Identify which cell holds the provided text, then report its (x, y) central coordinate. 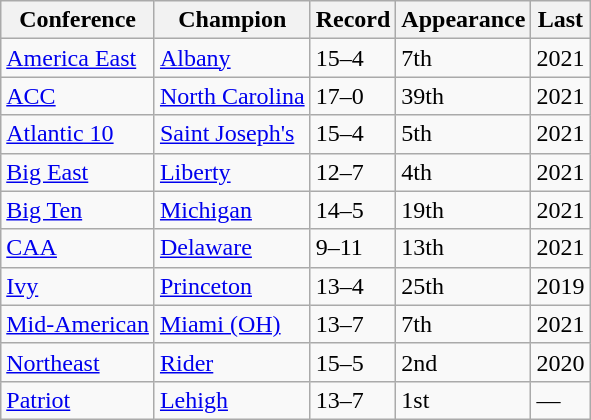
Record (353, 20)
13th (464, 248)
Patriot (78, 400)
Princeton (232, 286)
25th (464, 286)
17–0 (353, 96)
15–5 (353, 362)
Big Ten (78, 210)
Atlantic 10 (78, 134)
9–11 (353, 248)
Conference (78, 20)
4th (464, 172)
1st (464, 400)
North Carolina (232, 96)
2019 (560, 286)
Last (560, 20)
Champion (232, 20)
Ivy (78, 286)
America East (78, 58)
Miami (OH) (232, 324)
Mid-American (78, 324)
19th (464, 210)
13–4 (353, 286)
5th (464, 134)
Lehigh (232, 400)
2020 (560, 362)
ACC (78, 96)
2nd (464, 362)
Albany (232, 58)
39th (464, 96)
14–5 (353, 210)
12–7 (353, 172)
Saint Joseph's (232, 134)
— (560, 400)
Rider (232, 362)
Michigan (232, 210)
Delaware (232, 248)
Northeast (78, 362)
Big East (78, 172)
Appearance (464, 20)
CAA (78, 248)
Liberty (232, 172)
